From the cell containing the given text, extract its center point as [X, Y] coordinate. 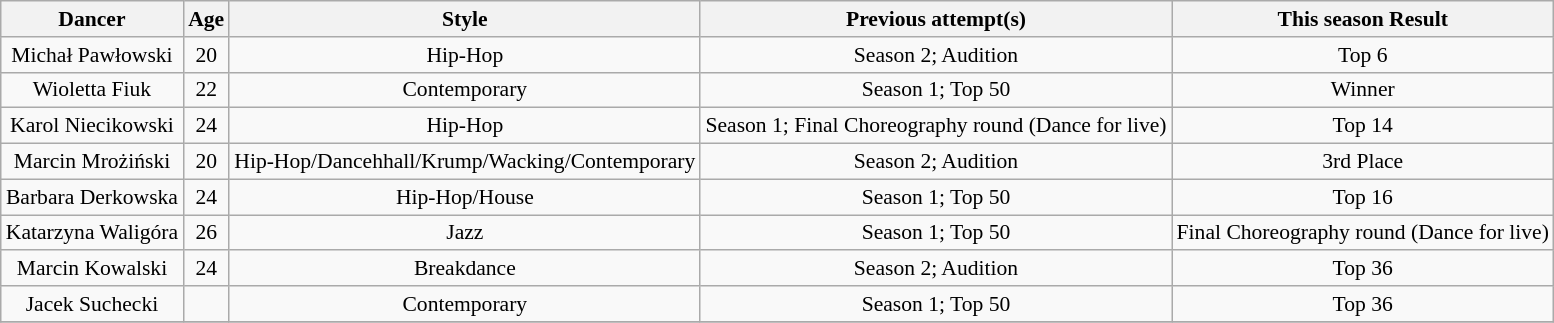
Karol Niecikowski [92, 126]
Winner [1363, 90]
Jacek Suchecki [92, 304]
Marcin Kowalski [92, 269]
Top 16 [1363, 197]
Previous attempt(s) [936, 19]
This season Result [1363, 19]
Age [206, 19]
Hip-Hop/Dancehhall/Krump/Wacking/Contemporary [464, 162]
Final Choreography round (Dance for live) [1363, 233]
Barbara Derkowska [92, 197]
Katarzyna Waligóra [92, 233]
Breakdance [464, 269]
Season 1; Final Choreography round (Dance for live) [936, 126]
Hip-Hop/House [464, 197]
Top 14 [1363, 126]
Style [464, 19]
26 [206, 233]
Dancer [92, 19]
Wioletta Fiuk [92, 90]
Jazz [464, 233]
22 [206, 90]
Marcin Mrożiński [92, 162]
Michał Pawłowski [92, 55]
3rd Place [1363, 162]
Top 6 [1363, 55]
